Locate the cell with the specified text and output its [X, Y] center coordinate. 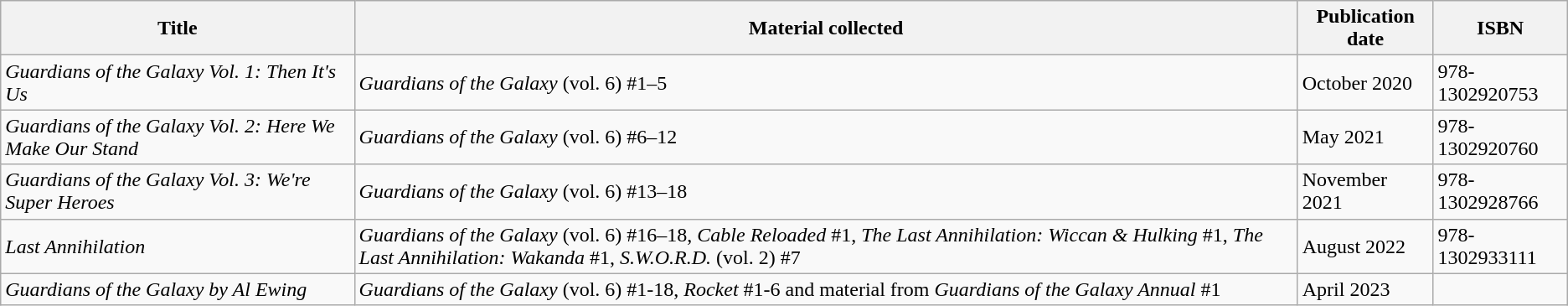
Guardians of the Galaxy by Al Ewing [178, 289]
Guardians of the Galaxy (vol. 6) #13–18 [826, 191]
Guardians of the Galaxy (vol. 6) #6–12 [826, 137]
May 2021 [1365, 137]
Title [178, 29]
Guardians of the Galaxy (vol. 6) #1-18, Rocket #1-6 and material from Guardians of the Galaxy Annual #1 [826, 289]
ISBN [1500, 29]
Publication date [1365, 29]
November 2021 [1365, 191]
Last Annihilation [178, 246]
Guardians of the Galaxy Vol. 1: Then It's Us [178, 82]
October 2020 [1365, 82]
August 2022 [1365, 246]
April 2023 [1365, 289]
978-1302920760 [1500, 137]
Guardians of the Galaxy Vol. 2: Here We Make Our Stand [178, 137]
978-1302933111 [1500, 246]
Material collected [826, 29]
978-1302928766 [1500, 191]
Guardians of the Galaxy (vol. 6) #1–5 [826, 82]
978-1302920753 [1500, 82]
Guardians of the Galaxy Vol. 3: We're Super Heroes [178, 191]
